Find where the given text appears and provide that cell's center as (x, y) coordinate. 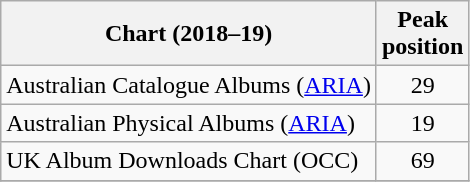
Australian Physical Albums (ARIA) (189, 123)
Chart (2018–19) (189, 34)
UK Album Downloads Chart (OCC) (189, 161)
Peakposition (422, 34)
69 (422, 161)
Australian Catalogue Albums (ARIA) (189, 85)
19 (422, 123)
29 (422, 85)
